Capture the cell that displays the provided text and extract its (X, Y) central coordinate. 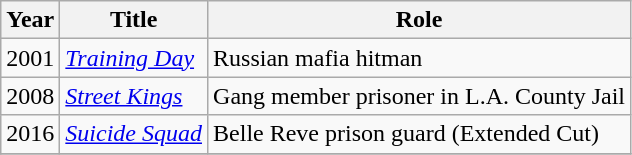
Training Day (134, 58)
Street Kings (134, 96)
Title (134, 20)
Suicide Squad (134, 134)
Year (30, 20)
2008 (30, 96)
Russian mafia hitman (420, 58)
2016 (30, 134)
2001 (30, 58)
Belle Reve prison guard (Extended Cut) (420, 134)
Role (420, 20)
Gang member prisoner in L.A. County Jail (420, 96)
